Search for the cell housing the specified text and yield its (X, Y) center coordinate. 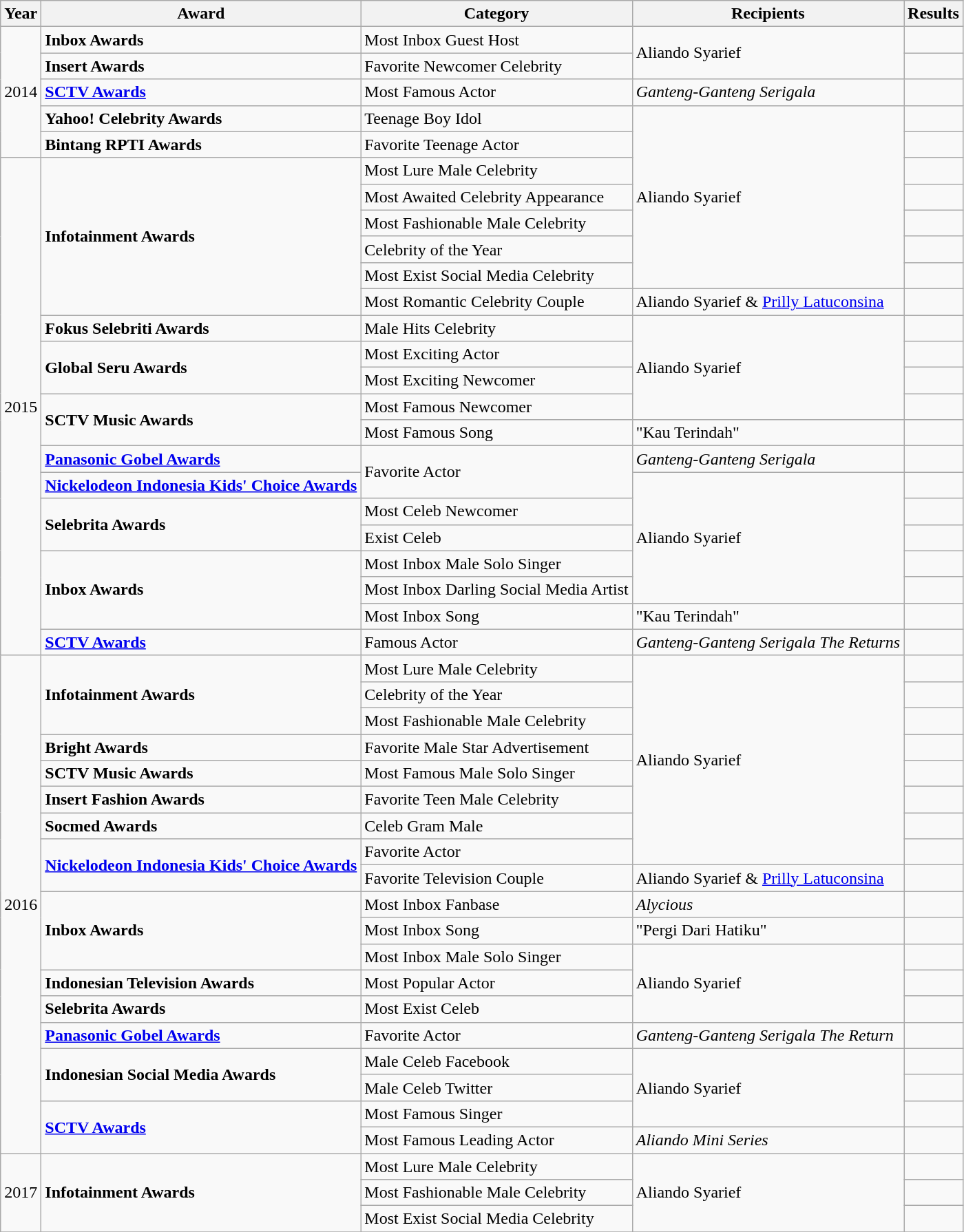
Most Famous Leading Actor (496, 1140)
Most Famous Singer (496, 1114)
Most Famous Song (496, 433)
Most Awaited Celebrity Appearance (496, 197)
2016 (21, 904)
Category (496, 14)
Bright Awards (201, 747)
Indonesian Social Media Awards (201, 1074)
Teenage Boy Idol (496, 118)
Famous Actor (496, 642)
2015 (21, 406)
Most Inbox Guest Host (496, 40)
Ganteng-Ganteng Serigala The Return (768, 1035)
Alycious (768, 904)
Favorite Television Couple (496, 878)
2014 (21, 92)
Most Famous Newcomer (496, 407)
Male Hits Celebrity (496, 328)
Socmed Awards (201, 826)
Ganteng-Ganteng Serigala The Returns (768, 642)
Yahoo! Celebrity Awards (201, 118)
Most Famous Male Solo Singer (496, 774)
Most Romantic Celebrity Couple (496, 301)
2017 (21, 1193)
Most Exciting Actor (496, 354)
Aliando Mini Series (768, 1140)
Favorite Newcomer Celebrity (496, 66)
Male Celeb Twitter (496, 1087)
Favorite Teenage Actor (496, 145)
Insert Fashion Awards (201, 800)
Favorite Teen Male Celebrity (496, 800)
Most Celeb Newcomer (496, 511)
Award (201, 14)
Exist Celeb (496, 538)
Favorite Male Star Advertisement (496, 747)
Year (21, 14)
Indonesian Television Awards (201, 983)
Male Celeb Facebook (496, 1061)
Global Seru Awards (201, 368)
Insert Awards (201, 66)
Most Popular Actor (496, 983)
Recipients (768, 14)
Most Exciting Newcomer (496, 381)
Most Exist Celeb (496, 1009)
Most Inbox Darling Social Media Artist (496, 590)
"Pergi Dari Hatiku" (768, 931)
Most Inbox Fanbase (496, 904)
Results (934, 14)
Most Famous Actor (496, 92)
Fokus Selebriti Awards (201, 328)
Bintang RPTI Awards (201, 145)
Celeb Gram Male (496, 826)
